Capture the cell that displays the provided text and extract its (x, y) central coordinate. 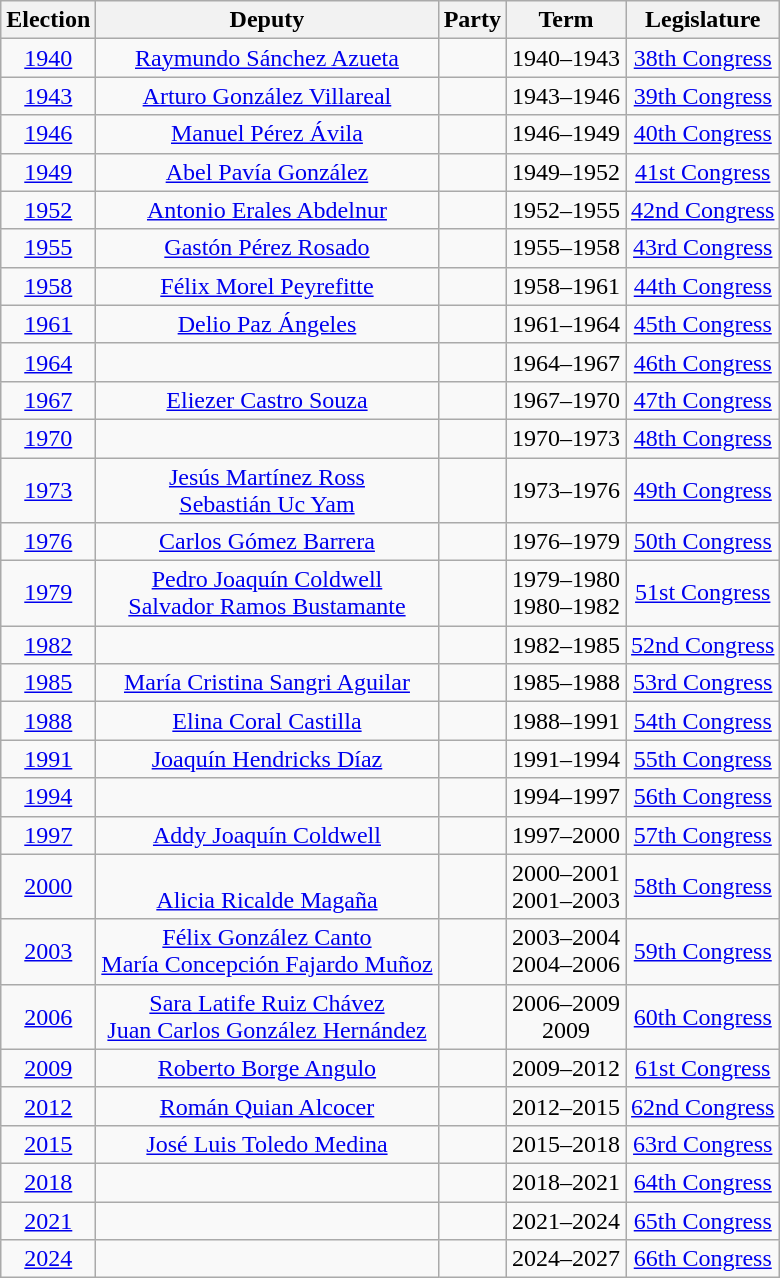
54th Congress (703, 721)
44th Congress (703, 286)
1988–1991 (566, 721)
2003–20042004–2006 (566, 952)
48th Congress (703, 438)
Party (472, 20)
Term (566, 20)
1958 (48, 286)
1997–2000 (566, 835)
1961–1964 (566, 324)
Alicia Ricalde Magaña (267, 886)
Raymundo Sánchez Azueta (267, 58)
2009 (48, 1068)
1949 (48, 172)
1961 (48, 324)
1952 (48, 210)
2021–2024 (566, 1221)
56th Congress (703, 797)
64th Congress (703, 1182)
Legislature (703, 20)
1955–1958 (566, 248)
49th Congress (703, 490)
1994–1997 (566, 797)
1973–1976 (566, 490)
Eliezer Castro Souza (267, 400)
51st Congress (703, 594)
Gastón Pérez Rosado (267, 248)
1976–1979 (566, 542)
2018–2021 (566, 1182)
1958–1961 (566, 286)
50th Congress (703, 542)
Antonio Erales Abdelnur (267, 210)
1946–1949 (566, 134)
1991 (48, 759)
2024–2027 (566, 1259)
Félix González CantoMaría Concepción Fajardo Muñoz (267, 952)
1964 (48, 362)
1991–1994 (566, 759)
1943 (48, 96)
63rd Congress (703, 1144)
Carlos Gómez Barrera (267, 542)
Deputy (267, 20)
José Luis Toledo Medina (267, 1144)
2006–20092009 (566, 1016)
2024 (48, 1259)
1973 (48, 490)
Sara Latife Ruiz ChávezJuan Carlos González Hernández (267, 1016)
2006 (48, 1016)
1952–1955 (566, 210)
Román Quian Alcocer (267, 1106)
1970 (48, 438)
1943–1946 (566, 96)
42nd Congress (703, 210)
41st Congress (703, 172)
1964–1967 (566, 362)
66th Congress (703, 1259)
1988 (48, 721)
1955 (48, 248)
Manuel Pérez Ávila (267, 134)
1946 (48, 134)
58th Congress (703, 886)
57th Congress (703, 835)
1940–1943 (566, 58)
2012 (48, 1106)
55th Congress (703, 759)
61st Congress (703, 1068)
1997 (48, 835)
2012–2015 (566, 1106)
59th Congress (703, 952)
1982 (48, 645)
46th Congress (703, 362)
Jesús Martínez RossSebastián Uc Yam (267, 490)
2018 (48, 1182)
1940 (48, 58)
1994 (48, 797)
40th Congress (703, 134)
1967 (48, 400)
Abel Pavía González (267, 172)
39th Congress (703, 96)
1949–1952 (566, 172)
2015–2018 (566, 1144)
Roberto Borge Angulo (267, 1068)
Delio Paz Ángeles (267, 324)
53rd Congress (703, 683)
Addy Joaquín Coldwell (267, 835)
1976 (48, 542)
52nd Congress (703, 645)
1985 (48, 683)
Arturo González Villareal (267, 96)
43rd Congress (703, 248)
65th Congress (703, 1221)
38th Congress (703, 58)
2021 (48, 1221)
1979 (48, 594)
2009–2012 (566, 1068)
47th Congress (703, 400)
María Cristina Sangri Aguilar (267, 683)
Pedro Joaquín ColdwellSalvador Ramos Bustamante (267, 594)
2003 (48, 952)
1982–1985 (566, 645)
60th Congress (703, 1016)
1970–1973 (566, 438)
2015 (48, 1144)
1985–1988 (566, 683)
2000 (48, 886)
1967–1970 (566, 400)
45th Congress (703, 324)
1979–19801980–1982 (566, 594)
2000–20012001–2003 (566, 886)
62nd Congress (703, 1106)
Joaquín Hendricks Díaz (267, 759)
Election (48, 20)
Félix Morel Peyrefitte (267, 286)
Elina Coral Castilla (267, 721)
